Return the (X, Y) coordinate for the center point of the cell that contains the specified text.  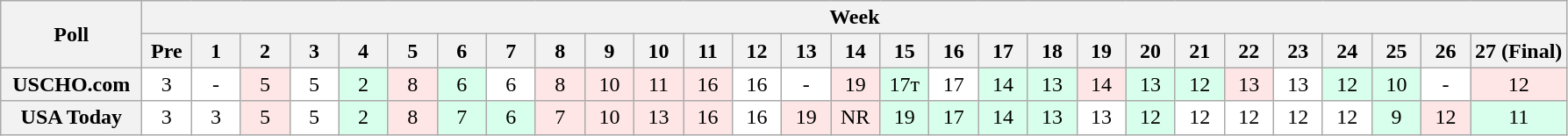
USCHO.com (72, 84)
4 (363, 51)
24 (1347, 51)
25 (1396, 51)
26 (1445, 51)
18 (1052, 51)
27 (Final) (1519, 51)
Poll (72, 34)
1 (216, 51)
15 (905, 51)
20 (1150, 51)
21 (1199, 51)
Pre (167, 51)
22 (1249, 51)
Week (855, 18)
17т (905, 84)
23 (1298, 51)
USA Today (72, 118)
NR (856, 118)
